Return the [x, y] coordinate for the center point of the cell that contains the specified text.  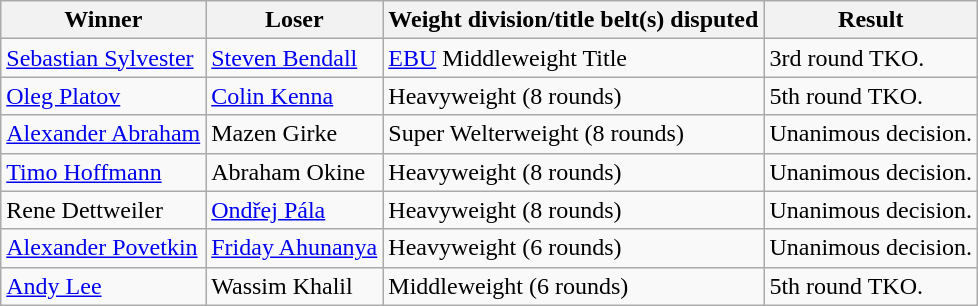
Abraham Okine [294, 172]
Sebastian Sylvester [104, 58]
Loser [294, 20]
EBU Middleweight Title [574, 58]
Steven Bendall [294, 58]
Alexander Abraham [104, 134]
Super Welterweight (8 rounds) [574, 134]
Ondřej Pála [294, 210]
Alexander Povetkin [104, 248]
Middleweight (6 rounds) [574, 286]
3rd round TKO. [871, 58]
Wassim Khalil [294, 286]
Andy Lee [104, 286]
Result [871, 20]
Oleg Platov [104, 96]
Winner [104, 20]
Mazen Girke [294, 134]
Heavyweight (6 rounds) [574, 248]
Colin Kenna [294, 96]
Weight division/title belt(s) disputed [574, 20]
Timo Hoffmann [104, 172]
Rene Dettweiler [104, 210]
Friday Ahunanya [294, 248]
